Capture the cell that displays the provided text and extract its (x, y) central coordinate. 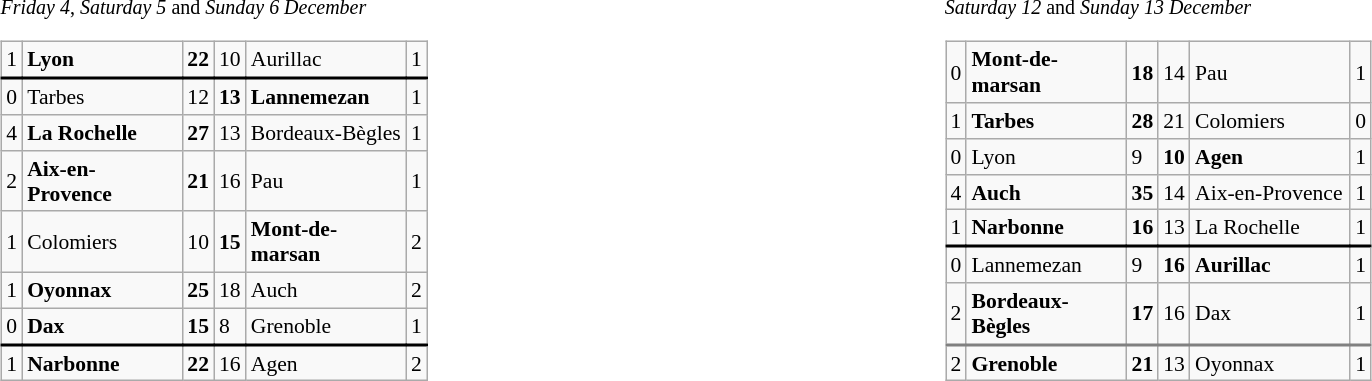
12 (198, 96)
27 (198, 133)
35 (1143, 192)
8 (230, 326)
28 (1143, 121)
25 (198, 290)
17 (1143, 314)
